Detect which cell encompasses the target text, then output its (x, y) center coordinate. 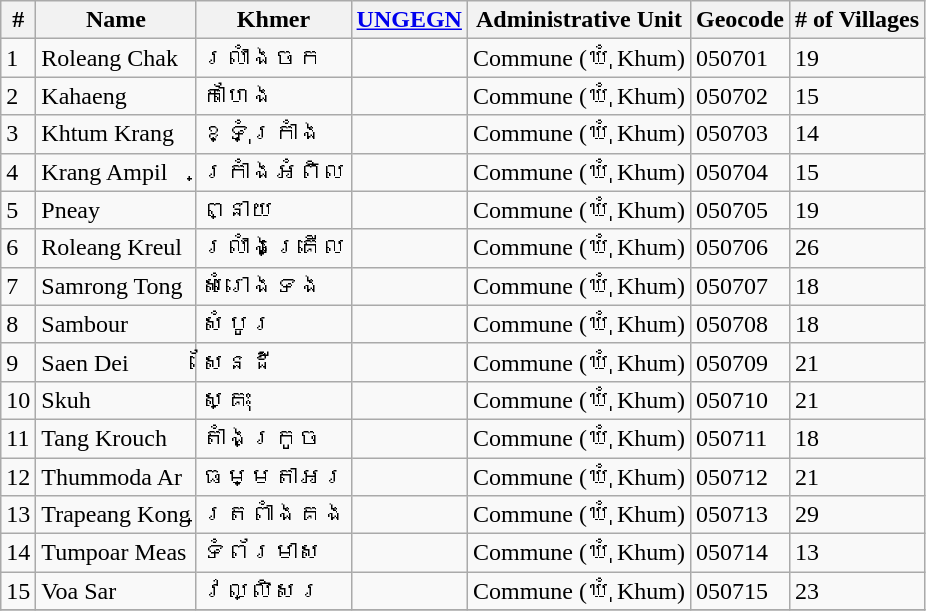
Geocode (740, 20)
Tang Krouch (116, 438)
Krang Ampil (116, 172)
ទំព័រមាស (274, 553)
050701 (740, 58)
050714 (740, 553)
សំរោងទង (274, 286)
Administrative Unit (578, 20)
វល្លិសរ (274, 591)
Pneay (116, 210)
Roleang Kreul (116, 248)
ព្នាយ (274, 210)
26 (858, 248)
12 (18, 477)
050702 (740, 96)
សំបូរ (274, 324)
23 (858, 591)
ក្រាំងអំពិល (274, 172)
4 (18, 172)
1 (18, 58)
050704 (740, 172)
កាហែង (274, 96)
ស្គុះ (274, 400)
រលាំងចក (274, 58)
050703 (740, 134)
050713 (740, 515)
29 (858, 515)
10 (18, 400)
050708 (740, 324)
050710 (740, 400)
Tumpoar Meas (116, 553)
Khmer (274, 20)
Kahaeng (116, 96)
050712 (740, 477)
Thummoda Ar (116, 477)
7 (18, 286)
Samrong Tong (116, 286)
Name (116, 20)
# (18, 20)
UNGEGN (409, 20)
050706 (740, 248)
រលាំងគ្រើល (274, 248)
តាំងក្រូច (274, 438)
050715 (740, 591)
8 (18, 324)
050707 (740, 286)
3 (18, 134)
Roleang Chak (116, 58)
050709 (740, 362)
050705 (740, 210)
2 (18, 96)
ខ្ទុំក្រាំង (274, 134)
Sambour (116, 324)
9 (18, 362)
Saen Dei (116, 362)
Trapeang Kong (116, 515)
11 (18, 438)
Khtum Krang (116, 134)
Voa Sar (116, 591)
Skuh (116, 400)
5 (18, 210)
ត្រពាំងគង (274, 515)
6 (18, 248)
# of Villages (858, 20)
សែនដី (274, 362)
050711 (740, 438)
ធម្មតាអរ (274, 477)
